Scan for the cell matching the given text and deliver its (x, y) coordinate at center. 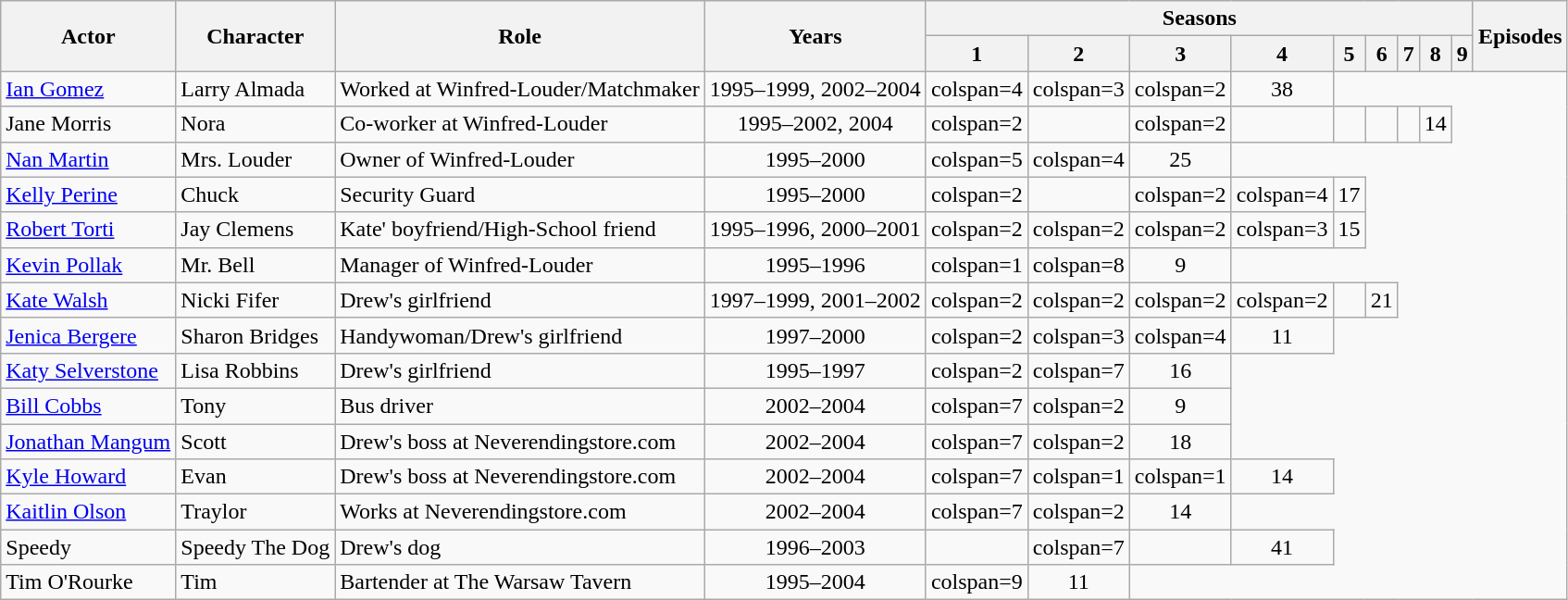
Episodes (1520, 36)
Bartender at The Warsaw Tavern (520, 582)
Tim O'Rourke (89, 582)
Jane Morris (89, 124)
Jonathan Mangum (89, 442)
1995–2002, 2004 (815, 124)
Tony (255, 406)
Bus driver (520, 406)
5 (1350, 54)
Kaitlin Olson (89, 512)
6 (1381, 54)
41 (1282, 547)
Evan (255, 477)
Speedy The Dog (255, 547)
Ian Gomez (89, 89)
38 (1282, 89)
Scott (255, 442)
Nan Martin (89, 159)
Worked at Winfred-Louder/Matchmaker (520, 89)
8 (1435, 54)
Manager of Winfred-Louder (520, 265)
Lisa Robbins (255, 370)
Tim (255, 582)
Owner of Winfred-Louder (520, 159)
Seasons (1200, 19)
Drew's dog (520, 547)
1995–1997 (815, 370)
18 (1180, 442)
Kevin Pollak (89, 265)
4 (1282, 54)
7 (1409, 54)
Works at Neverendingstore.com (520, 512)
Jay Clemens (255, 230)
Robert Torti (89, 230)
1996–2003 (815, 547)
Chuck (255, 194)
1995–1996 (815, 265)
colspan=8 (1078, 265)
1 (977, 54)
16 (1180, 370)
Years (815, 36)
Bill Cobbs (89, 406)
17 (1350, 194)
Co-worker at Winfred-Louder (520, 124)
1995–2004 (815, 582)
Nicki Fifer (255, 300)
1997–1999, 2001–2002 (815, 300)
Mr. Bell (255, 265)
1997–2000 (815, 335)
Speedy (89, 547)
Katy Selverstone (89, 370)
Mrs. Louder (255, 159)
Traylor (255, 512)
colspan=9 (977, 582)
Actor (89, 36)
Kyle Howard (89, 477)
21 (1381, 300)
Kate' boyfriend/High-School friend (520, 230)
1995–1996, 2000–2001 (815, 230)
3 (1180, 54)
Kate Walsh (89, 300)
Kelly Perine (89, 194)
Sharon Bridges (255, 335)
Larry Almada (255, 89)
Security Guard (520, 194)
Nora (255, 124)
Character (255, 36)
25 (1180, 159)
Handywoman/Drew's girlfriend (520, 335)
Jenica Bergere (89, 335)
2 (1078, 54)
1995–1999, 2002–2004 (815, 89)
colspan=5 (977, 159)
Role (520, 36)
15 (1350, 230)
